For the text-containing cell, return its midpoint in (X, Y) coordinate format. 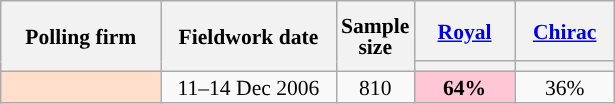
Samplesize (375, 36)
64% (464, 86)
11–14 Dec 2006 (248, 86)
Royal (464, 31)
Fieldwork date (248, 36)
810 (375, 86)
Chirac (565, 31)
36% (565, 86)
Polling firm (81, 36)
